Provide the (x, y) coordinate of the cell's center where the given text is located.  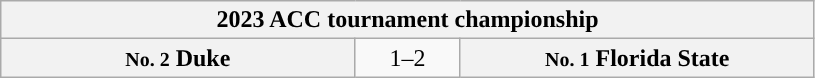
No. 1 Florida State (637, 58)
2023 ACC tournament championship (408, 20)
No. 2 Duke (178, 58)
1–2 (408, 58)
